Return [x, y] of the center of cell containing provided text 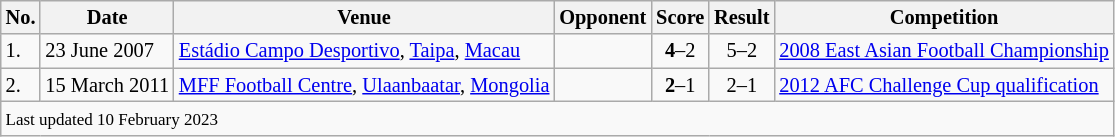
Estádio Campo Desportivo, Taipa, Macau [364, 51]
MFF Football Centre, Ulaanbaatar, Mongolia [364, 85]
Last updated 10 February 2023 [558, 118]
Score [680, 17]
2. [21, 85]
No. [21, 17]
23 June 2007 [107, 51]
4–2 [680, 51]
5–2 [742, 51]
Date [107, 17]
2008 East Asian Football Championship [944, 51]
2012 AFC Challenge Cup qualification [944, 85]
Venue [364, 17]
Result [742, 17]
Competition [944, 17]
1. [21, 51]
Opponent [602, 17]
15 March 2011 [107, 85]
